Find where the given text appears and provide that cell's center as (X, Y) coordinate. 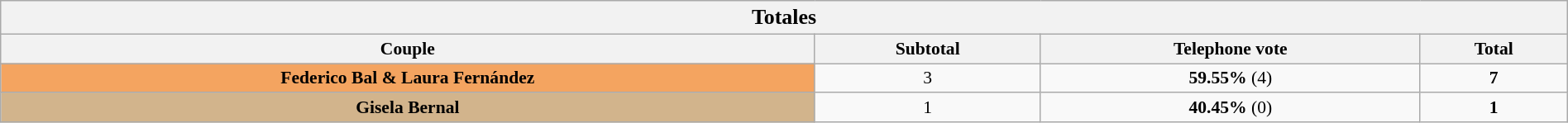
3 (928, 78)
Gisela Bernal (408, 108)
Couple (408, 49)
Subtotal (928, 49)
Federico Bal & Laura Fernández (408, 78)
Total (1494, 49)
59.55% (4) (1231, 78)
Totales (784, 17)
7 (1494, 78)
Telephone vote (1231, 49)
40.45% (0) (1231, 108)
